Return the (x, y) coordinate for the center point of the cell that contains the specified text.  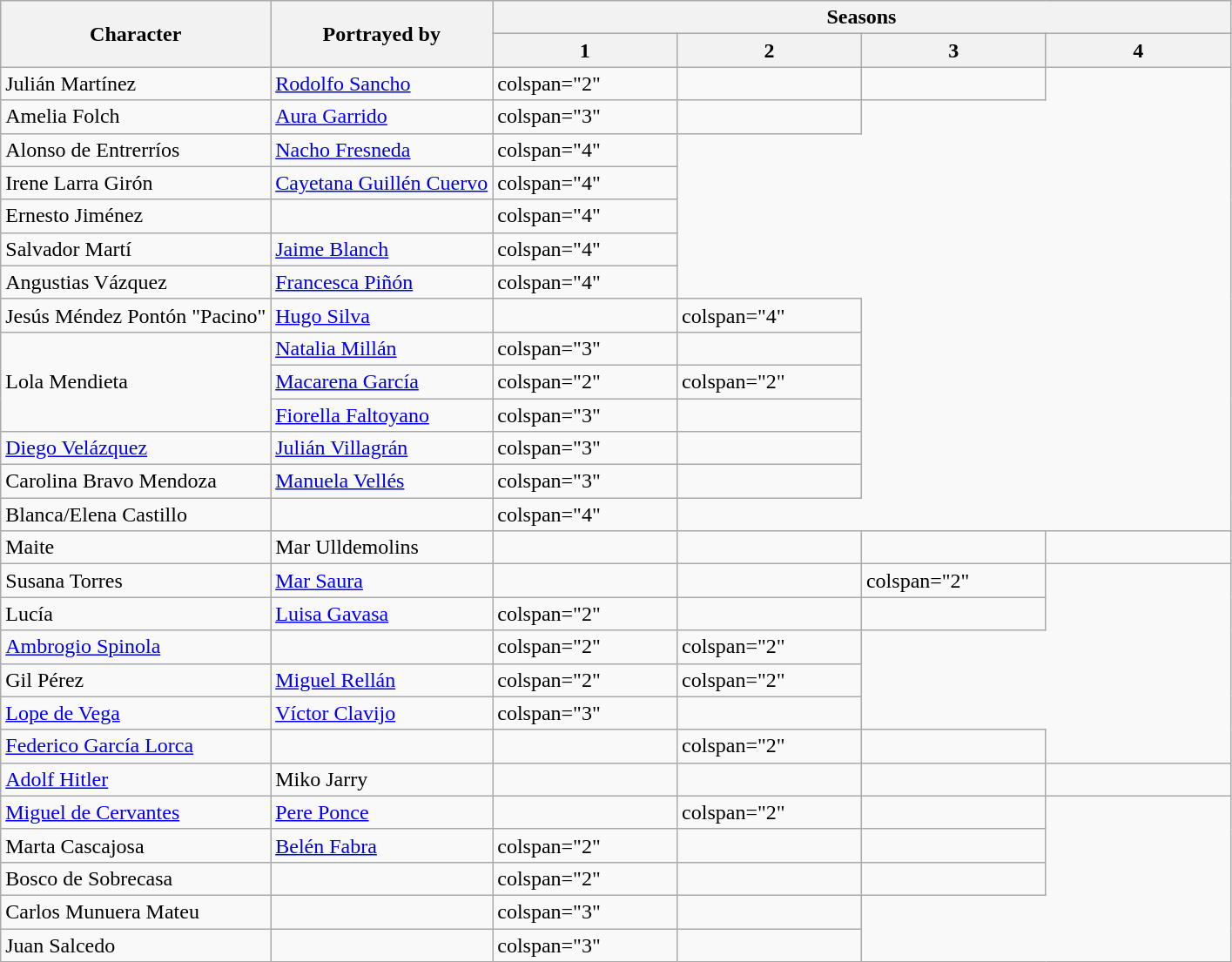
Alonso de Entrerríos (136, 150)
Portrayed by (381, 34)
Lola Mendieta (136, 381)
Ambrogio Spinola (136, 647)
Julián Villagrán (381, 448)
Manuela Vellés (381, 481)
Belén Fabra (381, 845)
4 (1138, 50)
Cayetana Guillén Cuervo (381, 183)
Aura Garrido (381, 117)
Carolina Bravo Mendoza (136, 481)
Lucía (136, 614)
Angustias Vázquez (136, 282)
Maite (136, 548)
Jesús Méndez Pontón "Pacino" (136, 315)
Miko Jarry (381, 779)
Pere Ponce (381, 812)
Jaime Blanch (381, 249)
Juan Salcedo (136, 945)
Mar Ulldemolins (381, 548)
Federico García Lorca (136, 746)
Adolf Hitler (136, 779)
Irene Larra Girón (136, 183)
Julián Martínez (136, 84)
Lope de Vega (136, 713)
1 (585, 50)
Bosco de Sobrecasa (136, 878)
Mar Saura (381, 581)
Marta Cascajosa (136, 845)
Character (136, 34)
Salvador Martí (136, 249)
3 (953, 50)
2 (770, 50)
Gil Pérez (136, 680)
Miguel Rellán (381, 680)
Miguel de Cervantes (136, 812)
Seasons (862, 17)
Carlos Munuera Mateu (136, 912)
Diego Velázquez (136, 448)
Ernesto Jiménez (136, 216)
Rodolfo Sancho (381, 84)
Luisa Gavasa (381, 614)
Susana Torres (136, 581)
Víctor Clavijo (381, 713)
Fiorella Faltoyano (381, 415)
Macarena García (381, 381)
Francesca Piñón (381, 282)
Blanca/Elena Castillo (136, 515)
Hugo Silva (381, 315)
Amelia Folch (136, 117)
Natalia Millán (381, 348)
Nacho Fresneda (381, 150)
